Extract the (x, y) coordinate from the center of the cell holding the provided text.  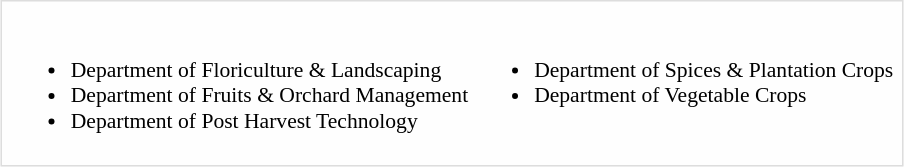
Department of Spices & Plantation CropsDepartment of Vegetable Crops (684, 83)
Department of Floriculture & LandscapingDepartment of Fruits & Orchard ManagementDepartment of Post Harvest Technology (239, 83)
